Output the [x, y] coordinate of the center of the cell containing the given text.  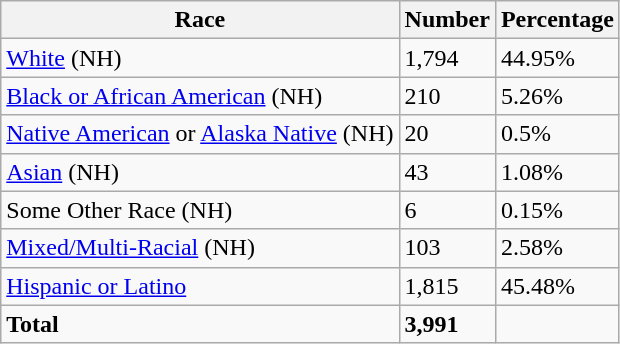
White (NH) [200, 58]
2.58% [557, 248]
1,794 [447, 58]
Mixed/Multi-Racial (NH) [200, 248]
Asian (NH) [200, 172]
5.26% [557, 96]
45.48% [557, 286]
1.08% [557, 172]
Some Other Race (NH) [200, 210]
Race [200, 20]
43 [447, 172]
210 [447, 96]
Hispanic or Latino [200, 286]
0.15% [557, 210]
Native American or Alaska Native (NH) [200, 134]
Black or African American (NH) [200, 96]
103 [447, 248]
Number [447, 20]
6 [447, 210]
1,815 [447, 286]
0.5% [557, 134]
20 [447, 134]
Total [200, 324]
3,991 [447, 324]
44.95% [557, 58]
Percentage [557, 20]
